Provide the [X, Y] coordinate of the cell's center where the given text is located.  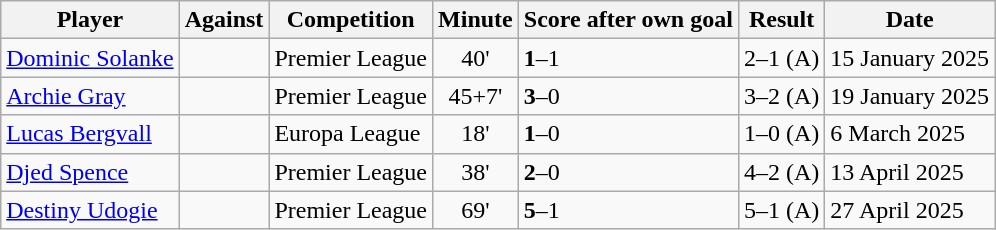
Competition [351, 20]
2–1 (A) [781, 58]
1–0 (A) [781, 134]
3–0 [628, 96]
5–1 (A) [781, 210]
2–0 [628, 172]
Player [90, 20]
38' [476, 172]
Against [224, 20]
Lucas Bergvall [90, 134]
Archie Gray [90, 96]
13 April 2025 [910, 172]
4–2 (A) [781, 172]
5–1 [628, 210]
3–2 (A) [781, 96]
Djed Spence [90, 172]
Date [910, 20]
19 January 2025 [910, 96]
Score after own goal [628, 20]
18' [476, 134]
69' [476, 210]
Minute [476, 20]
6 March 2025 [910, 134]
Result [781, 20]
27 April 2025 [910, 210]
Dominic Solanke [90, 58]
1–1 [628, 58]
1–0 [628, 134]
Destiny Udogie [90, 210]
Europa League [351, 134]
15 January 2025 [910, 58]
45+7' [476, 96]
40' [476, 58]
